Return [X, Y] of the center of cell containing provided text 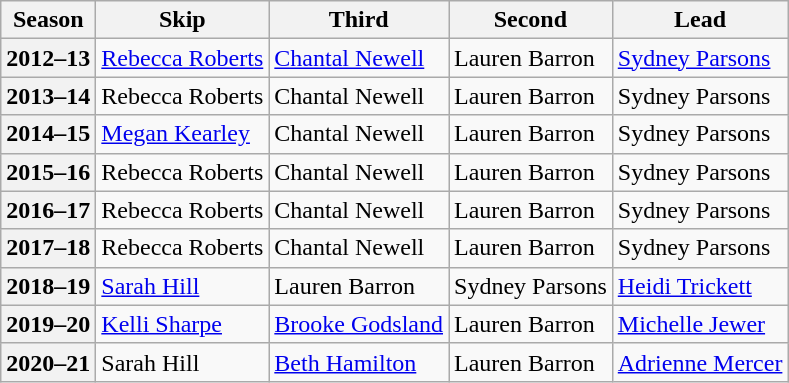
Kelli Sharpe [182, 324]
Lead [700, 20]
2014–15 [48, 134]
2012–13 [48, 58]
2018–19 [48, 286]
Skip [182, 20]
2015–16 [48, 172]
2019–20 [48, 324]
Michelle Jewer [700, 324]
2013–14 [48, 96]
Adrienne Mercer [700, 362]
Second [531, 20]
Season [48, 20]
2017–18 [48, 248]
2020–21 [48, 362]
Brooke Godsland [359, 324]
2016–17 [48, 210]
Beth Hamilton [359, 362]
Third [359, 20]
Megan Kearley [182, 134]
Heidi Trickett [700, 286]
